Find where the given text appears and provide that cell's center as [X, Y] coordinate. 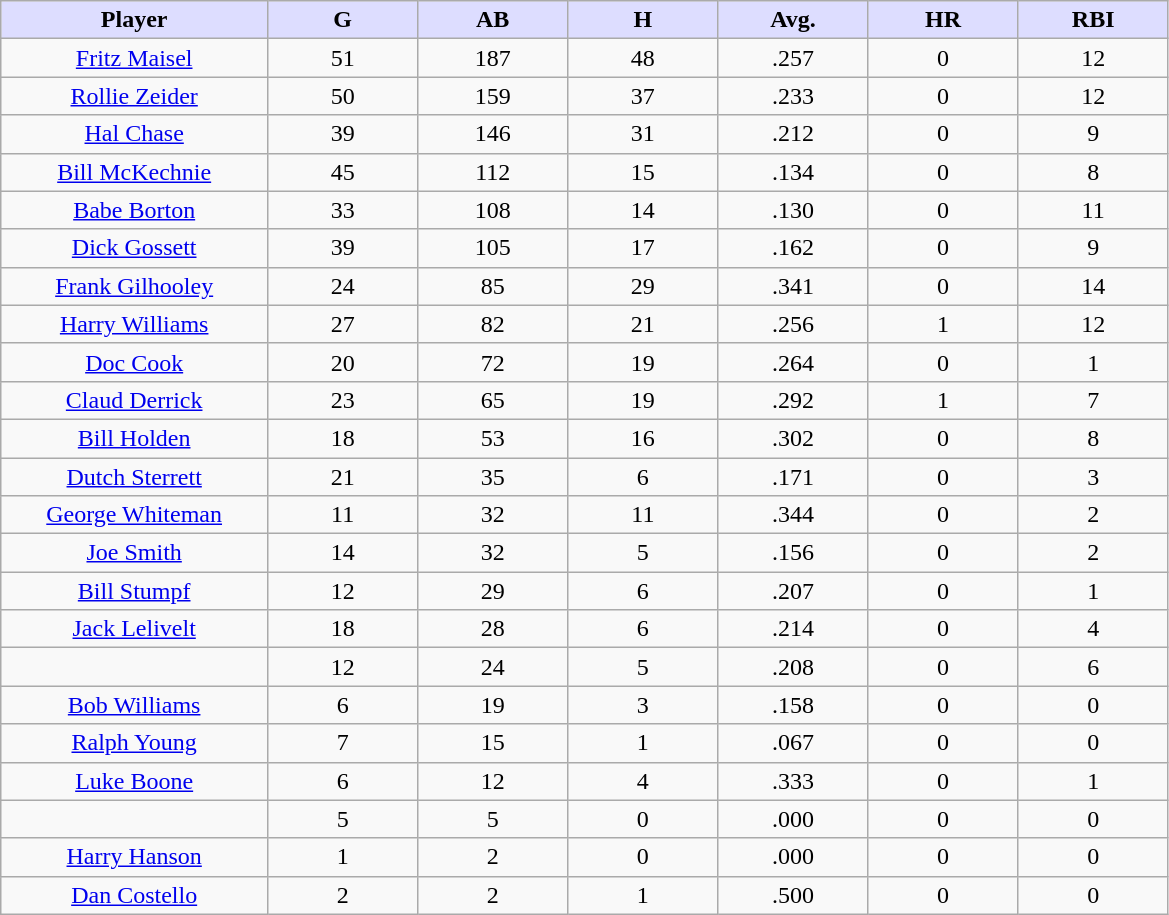
.212 [793, 134]
Doc Cook [134, 362]
Bill Stumpf [134, 591]
.067 [793, 743]
.292 [793, 400]
.162 [793, 248]
.264 [793, 362]
Ralph Young [134, 743]
.341 [793, 286]
.158 [793, 705]
51 [343, 58]
Babe Borton [134, 210]
187 [493, 58]
50 [343, 96]
Harry Hanson [134, 857]
G [343, 20]
.208 [793, 667]
Claud Derrick [134, 400]
Bill McKechnie [134, 172]
Luke Boone [134, 781]
.302 [793, 438]
Frank Gilhooley [134, 286]
Fritz Maisel [134, 58]
45 [343, 172]
.233 [793, 96]
146 [493, 134]
.256 [793, 324]
.130 [793, 210]
82 [493, 324]
105 [493, 248]
Joe Smith [134, 553]
65 [493, 400]
RBI [1093, 20]
.333 [793, 781]
Bob Williams [134, 705]
George Whiteman [134, 515]
Dick Gossett [134, 248]
AB [493, 20]
H [643, 20]
.207 [793, 591]
28 [493, 629]
53 [493, 438]
72 [493, 362]
HR [943, 20]
112 [493, 172]
.500 [793, 895]
23 [343, 400]
48 [643, 58]
Dutch Sterrett [134, 477]
27 [343, 324]
108 [493, 210]
33 [343, 210]
17 [643, 248]
Jack Lelivelt [134, 629]
159 [493, 96]
.214 [793, 629]
85 [493, 286]
.344 [793, 515]
.171 [793, 477]
35 [493, 477]
Dan Costello [134, 895]
.134 [793, 172]
Harry Williams [134, 324]
Hal Chase [134, 134]
Bill Holden [134, 438]
.257 [793, 58]
16 [643, 438]
31 [643, 134]
20 [343, 362]
Player [134, 20]
37 [643, 96]
Rollie Zeider [134, 96]
.156 [793, 553]
Avg. [793, 20]
